Identify which cell holds the provided text, then report its (X, Y) central coordinate. 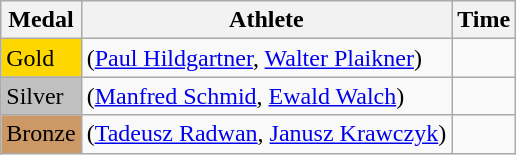
Bronze (41, 134)
Medal (41, 20)
Silver (41, 96)
(Manfred Schmid, Ewald Walch) (266, 96)
Gold (41, 58)
Athlete (266, 20)
Time (484, 20)
(Tadeusz Radwan, Janusz Krawczyk) (266, 134)
(Paul Hildgartner, Walter Plaikner) (266, 58)
